Capture the cell that displays the provided text and extract its [x, y] central coordinate. 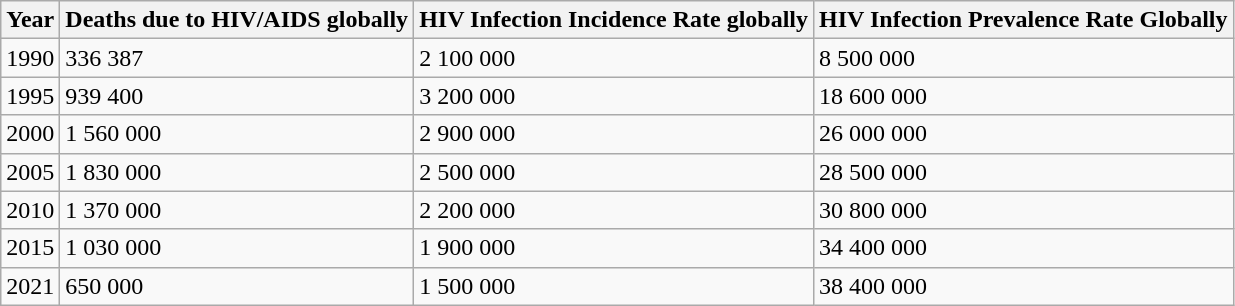
30 800 000 [1024, 210]
26 000 000 [1024, 134]
2 500 000 [614, 172]
1 500 000 [614, 286]
2005 [30, 172]
2010 [30, 210]
1 370 000 [237, 210]
650 000 [237, 286]
2 900 000 [614, 134]
1990 [30, 58]
336 387 [237, 58]
HIV Infection Incidence Rate globally [614, 20]
1 900 000 [614, 248]
28 500 000 [1024, 172]
8 500 000 [1024, 58]
HIV Infection Prevalence Rate Globally [1024, 20]
1 830 000 [237, 172]
1 030 000 [237, 248]
38 400 000 [1024, 286]
2021 [30, 286]
Deaths due to HIV/AIDS globally [237, 20]
1 560 000 [237, 134]
18 600 000 [1024, 96]
3 200 000 [614, 96]
939 400 [237, 96]
2 200 000 [614, 210]
1995 [30, 96]
2 100 000 [614, 58]
Year [30, 20]
34 400 000 [1024, 248]
2000 [30, 134]
2015 [30, 248]
